From the cell containing the given text, extract its center point as [x, y] coordinate. 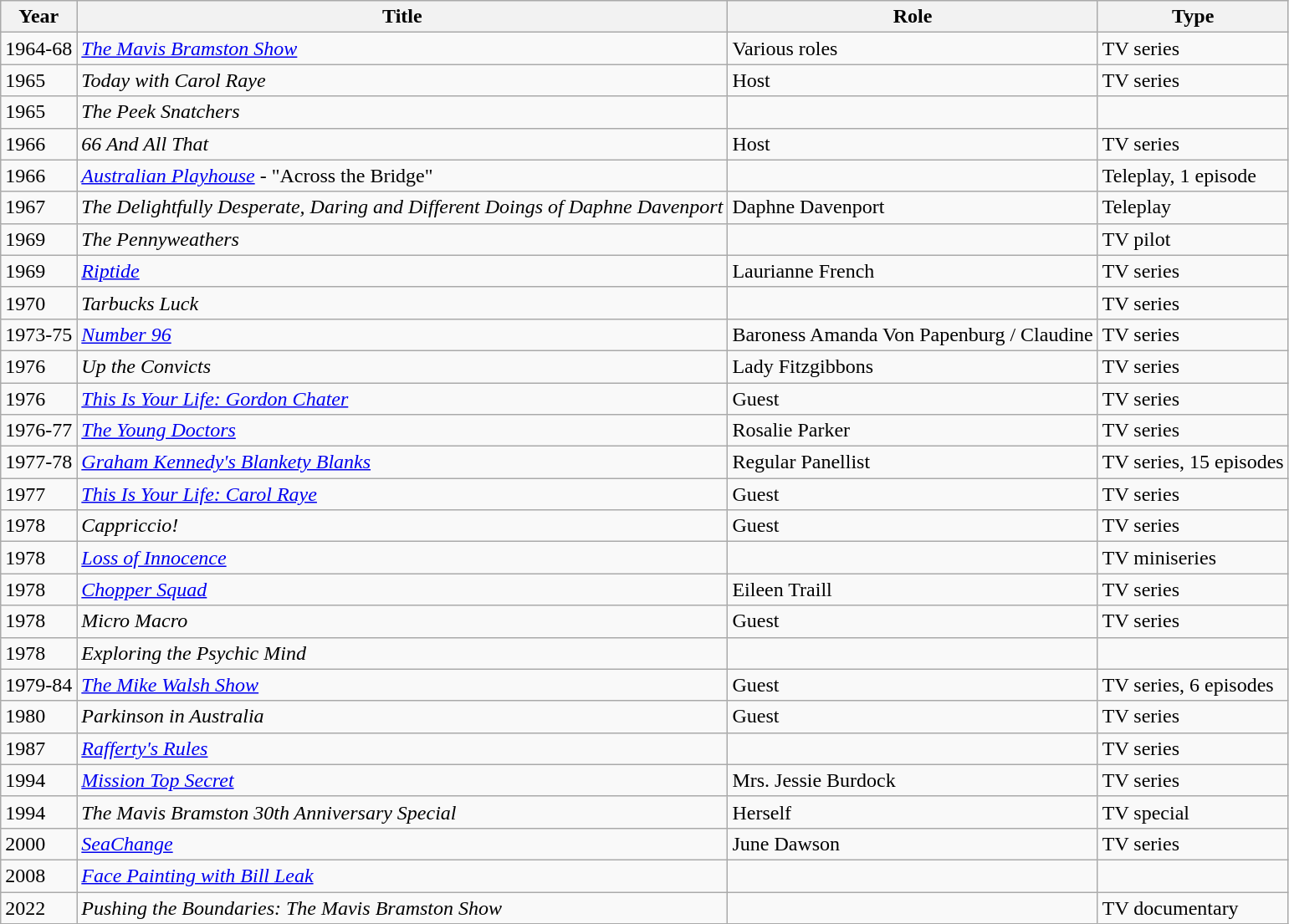
TV series, 15 episodes [1193, 462]
1977 [38, 494]
Herself [913, 812]
TV documentary [1193, 907]
Exploring the Psychic Mind [402, 653]
The Mavis Bramston 30th Anniversary Special [402, 812]
2022 [38, 907]
Chopper Squad [402, 590]
Micro Macro [402, 621]
66 And All That [402, 144]
Title [402, 17]
Eileen Traill [913, 590]
Number 96 [402, 334]
The Peek Snatchers [402, 112]
Loss of Innocence [402, 558]
Role [913, 17]
The Mike Walsh Show [402, 685]
Australian Playhouse - "Across the Bridge" [402, 176]
1979-84 [38, 685]
TV pilot [1193, 239]
2008 [38, 876]
Today with Carol Raye [402, 80]
The Pennyweathers [402, 239]
This Is Your Life: Gordon Chater [402, 399]
Rafferty's Rules [402, 748]
Baroness Amanda Von Papenburg / Claudine [913, 334]
Mission Top Secret [402, 780]
Tarbucks Luck [402, 303]
Up the Convicts [402, 366]
1977-78 [38, 462]
Teleplay, 1 episode [1193, 176]
June Dawson [913, 844]
Parkinson in Australia [402, 717]
Face Painting with Bill Leak [402, 876]
TV miniseries [1193, 558]
1980 [38, 717]
Cappriccio! [402, 526]
Regular Panellist [913, 462]
Rosalie Parker [913, 431]
Riptide [402, 271]
The Young Doctors [402, 431]
TV series, 6 episodes [1193, 685]
Laurianne French [913, 271]
1964-68 [38, 48]
Type [1193, 17]
Graham Kennedy's Blankety Blanks [402, 462]
Teleplay [1193, 207]
Lady Fitzgibbons [913, 366]
1967 [38, 207]
1970 [38, 303]
Mrs. Jessie Burdock [913, 780]
SeaChange [402, 844]
1987 [38, 748]
Pushing the Boundaries: The Mavis Bramston Show [402, 907]
Year [38, 17]
This Is Your Life: Carol Raye [402, 494]
The Mavis Bramston Show [402, 48]
1973-75 [38, 334]
1976-77 [38, 431]
Daphne Davenport [913, 207]
2000 [38, 844]
Various roles [913, 48]
The Delightfully Desperate, Daring and Different Doings of Daphne Davenport [402, 207]
TV special [1193, 812]
